Capture the cell that displays the provided text and extract its (x, y) central coordinate. 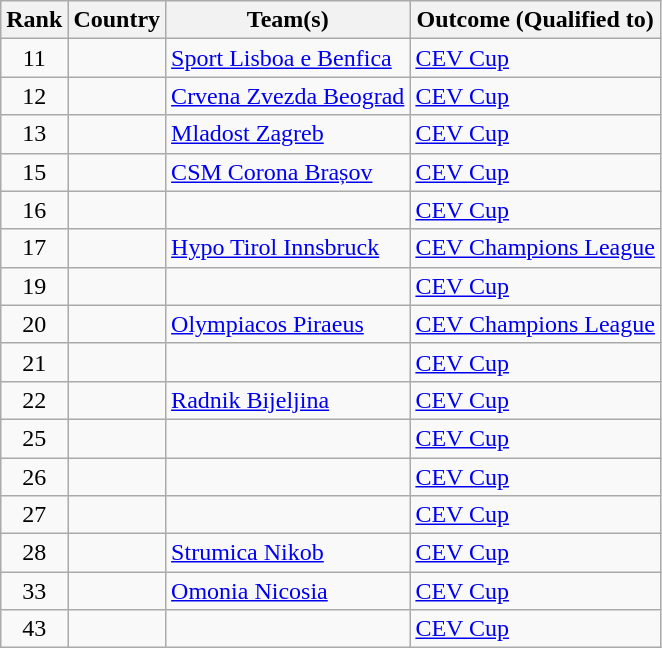
17 (34, 248)
Outcome (Qualified to) (536, 20)
26 (34, 477)
Team(s) (288, 20)
Hypo Tirol Innsbruck (288, 248)
33 (34, 591)
12 (34, 96)
Rank (34, 20)
15 (34, 172)
CSM Corona Brașov (288, 172)
22 (34, 400)
21 (34, 362)
25 (34, 438)
43 (34, 629)
Olympiacos Piraeus (288, 324)
19 (34, 286)
Country (117, 20)
Mladost Zagreb (288, 134)
16 (34, 210)
27 (34, 515)
13 (34, 134)
11 (34, 58)
Radnik Bijeljina (288, 400)
Omonia Nicosia (288, 591)
28 (34, 553)
20 (34, 324)
Sport Lisboa e Benfica (288, 58)
Crvena Zvezda Beograd (288, 96)
Strumica Nikob (288, 553)
